Provide the [X, Y] coordinate of the cell's center where the given text is located.  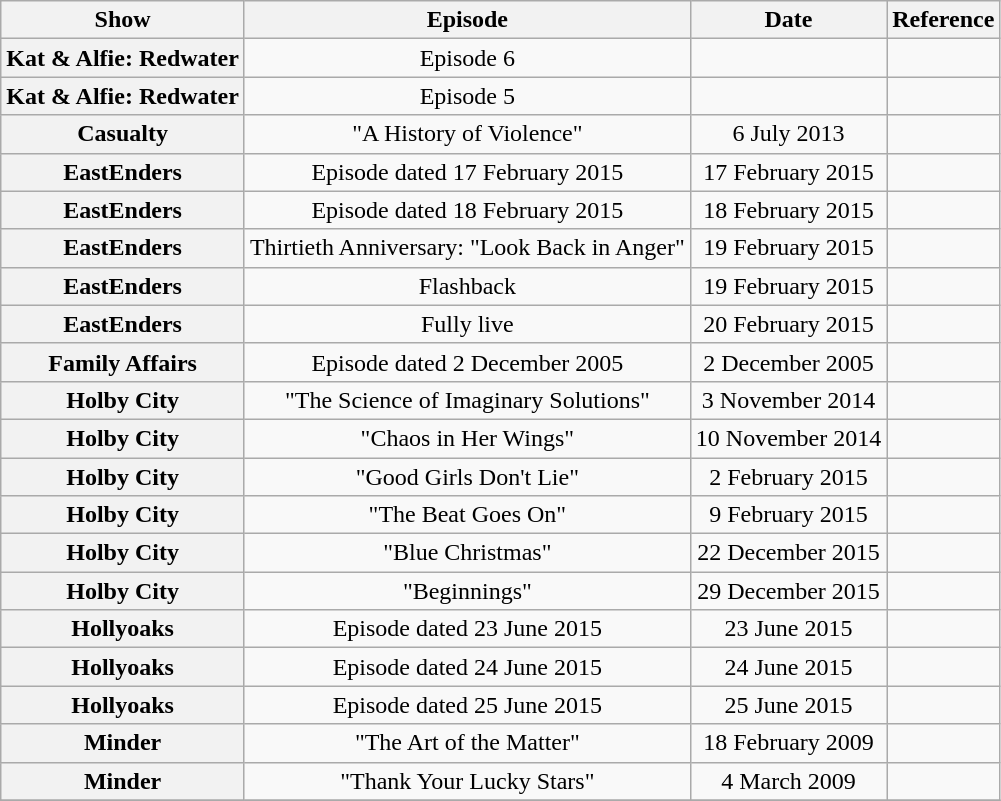
Casualty [123, 134]
17 February 2015 [788, 172]
Episode 6 [467, 58]
Episode dated 17 February 2015 [467, 172]
"A History of Violence" [467, 134]
25 June 2015 [788, 705]
18 February 2015 [788, 210]
Reference [944, 20]
20 February 2015 [788, 324]
Episode dated 23 June 2015 [467, 629]
Family Affairs [123, 362]
2 February 2015 [788, 477]
"Chaos in Her Wings" [467, 438]
3 November 2014 [788, 400]
2 December 2005 [788, 362]
"Good Girls Don't Lie" [467, 477]
"The Beat Goes On" [467, 515]
9 February 2015 [788, 515]
18 February 2009 [788, 743]
Episode 5 [467, 96]
23 June 2015 [788, 629]
6 July 2013 [788, 134]
Episode dated 2 December 2005 [467, 362]
22 December 2015 [788, 553]
Episode [467, 20]
"Blue Christmas" [467, 553]
Thirtieth Anniversary: "Look Back in Anger" [467, 248]
24 June 2015 [788, 667]
Fully live [467, 324]
"The Science of Imaginary Solutions" [467, 400]
Date [788, 20]
4 March 2009 [788, 781]
Episode dated 25 June 2015 [467, 705]
10 November 2014 [788, 438]
"Thank Your Lucky Stars" [467, 781]
Episode dated 24 June 2015 [467, 667]
29 December 2015 [788, 591]
"Beginnings" [467, 591]
Flashback [467, 286]
Show [123, 20]
Episode dated 18 February 2015 [467, 210]
"The Art of the Matter" [467, 743]
